Pinpoint the cell where the given text exists, returning its (X, Y) midpoint coordinate. 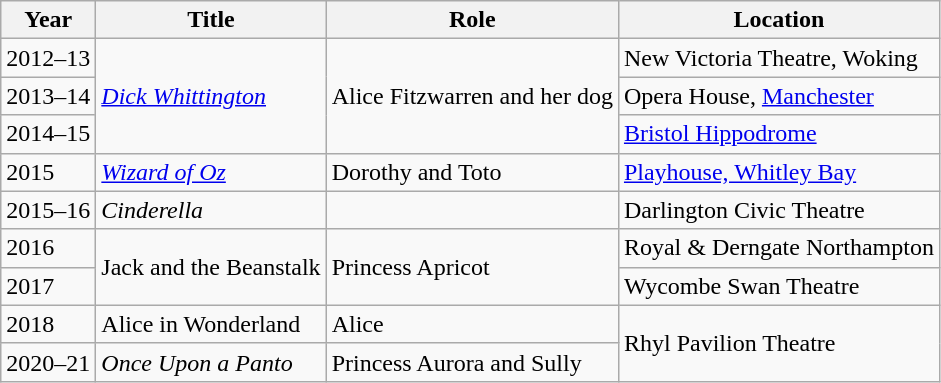
2018 (48, 324)
Dick Whittington (211, 96)
Opera House, Manchester (778, 96)
Title (211, 20)
2017 (48, 286)
Rhyl Pavilion Theatre (778, 343)
Playhouse, Whitley Bay (778, 172)
Princess Aurora and Sully (472, 362)
Location (778, 20)
Bristol Hippodrome (778, 134)
2012–13 (48, 58)
Dorothy and Toto (472, 172)
Jack and the Beanstalk (211, 267)
Role (472, 20)
Wizard of Oz (211, 172)
2013–14 (48, 96)
Cinderella (211, 210)
2015–16 (48, 210)
Darlington Civic Theatre (778, 210)
New Victoria Theatre, Woking (778, 58)
Wycombe Swan Theatre (778, 286)
2015 (48, 172)
Princess Apricot (472, 267)
Alice Fitzwarren and her dog (472, 96)
Alice (472, 324)
Once Upon a Panto (211, 362)
2014–15 (48, 134)
2016 (48, 248)
Year (48, 20)
2020–21 (48, 362)
Royal & Derngate Northampton (778, 248)
Alice in Wonderland (211, 324)
